Return (x, y) of the center of cell containing provided text 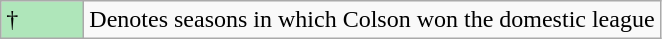
† (42, 20)
Denotes seasons in which Colson won the domestic league (372, 20)
